Return the [X, Y] coordinate for the center point of the cell that contains the specified text.  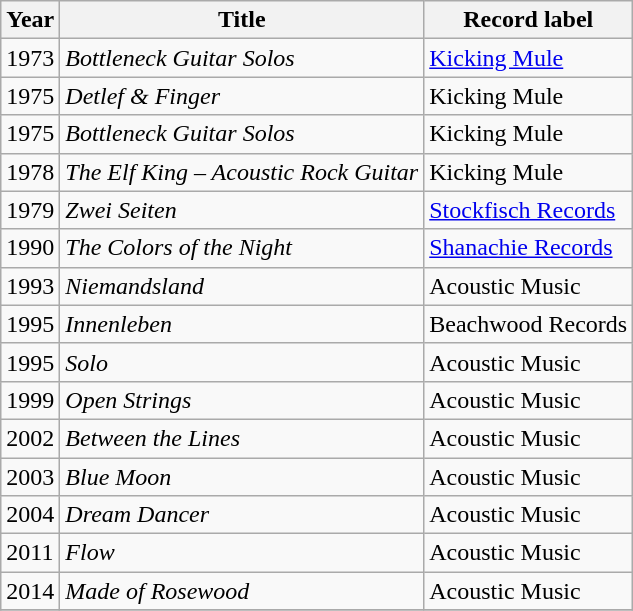
Record label [528, 20]
Zwei Seiten [242, 210]
Innenleben [242, 324]
2004 [30, 515]
1978 [30, 172]
2014 [30, 591]
Made of Rosewood [242, 591]
Flow [242, 553]
Detlef & Finger [242, 96]
1979 [30, 210]
Year [30, 20]
Blue Moon [242, 477]
2011 [30, 553]
Open Strings [242, 400]
1973 [30, 58]
1993 [30, 286]
Dream Dancer [242, 515]
1990 [30, 248]
The Elf King – Acoustic Rock Guitar [242, 172]
Niemandsland [242, 286]
2003 [30, 477]
1999 [30, 400]
Stockfisch Records [528, 210]
Shanachie Records [528, 248]
The Colors of the Night [242, 248]
2002 [30, 438]
Between the Lines [242, 438]
Title [242, 20]
Beachwood Records [528, 324]
Solo [242, 362]
